Extract the (x, y) coordinate from the center of the cell holding the provided text.  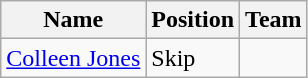
Colleen Jones (74, 58)
Position (193, 20)
Name (74, 20)
Skip (193, 58)
Team (274, 20)
